Search for the cell housing the specified text and yield its [x, y] center coordinate. 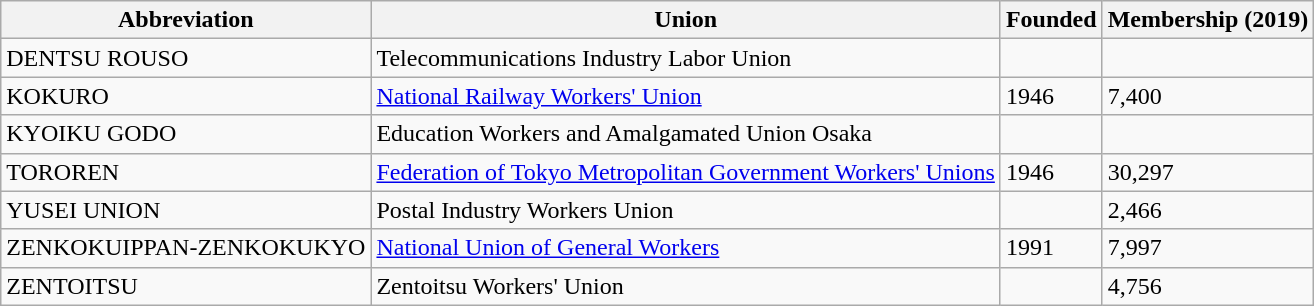
DENTSU ROUSO [186, 58]
Zentoitsu Workers' Union [686, 286]
KYOIKU GODO [186, 134]
7,400 [1208, 96]
ZENKOKUIPPAN-ZENKOKUKYO [186, 248]
TOROREN [186, 172]
Founded [1051, 20]
Education Workers and Amalgamated Union Osaka [686, 134]
National Union of General Workers [686, 248]
4,756 [1208, 286]
KOKURO [186, 96]
Membership (2019) [1208, 20]
Union [686, 20]
1991 [1051, 248]
YUSEI UNION [186, 210]
30,297 [1208, 172]
Federation of Tokyo Metropolitan Government Workers' Unions [686, 172]
Abbreviation [186, 20]
ZENTOITSU [186, 286]
Postal Industry Workers Union [686, 210]
Telecommunications Industry Labor Union [686, 58]
7,997 [1208, 248]
National Railway Workers' Union [686, 96]
2,466 [1208, 210]
